Output the [x, y] coordinate of the center of the cell containing the given text.  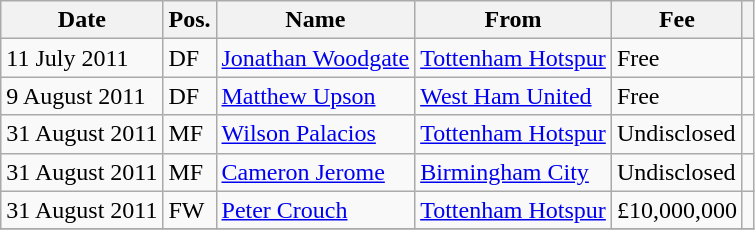
9 August 2011 [82, 96]
Matthew Upson [316, 96]
West Ham United [514, 96]
Date [82, 20]
Fee [676, 20]
11 July 2011 [82, 58]
Peter Crouch [316, 210]
From [514, 20]
Name [316, 20]
Pos. [190, 20]
Birmingham City [514, 172]
Wilson Palacios [316, 134]
£10,000,000 [676, 210]
Cameron Jerome [316, 172]
FW [190, 210]
Jonathan Woodgate [316, 58]
